Return (X, Y) of the center of cell containing provided text 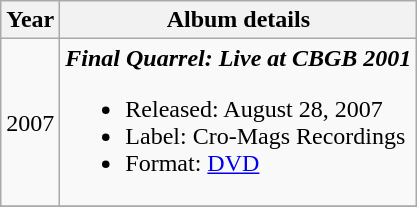
Final Quarrel: Live at CBGB 2001Released: August 28, 2007Label: Cro-Mags RecordingsFormat: DVD (238, 122)
Year (30, 20)
Album details (238, 20)
2007 (30, 122)
